Return [x, y] of the center of cell containing provided text 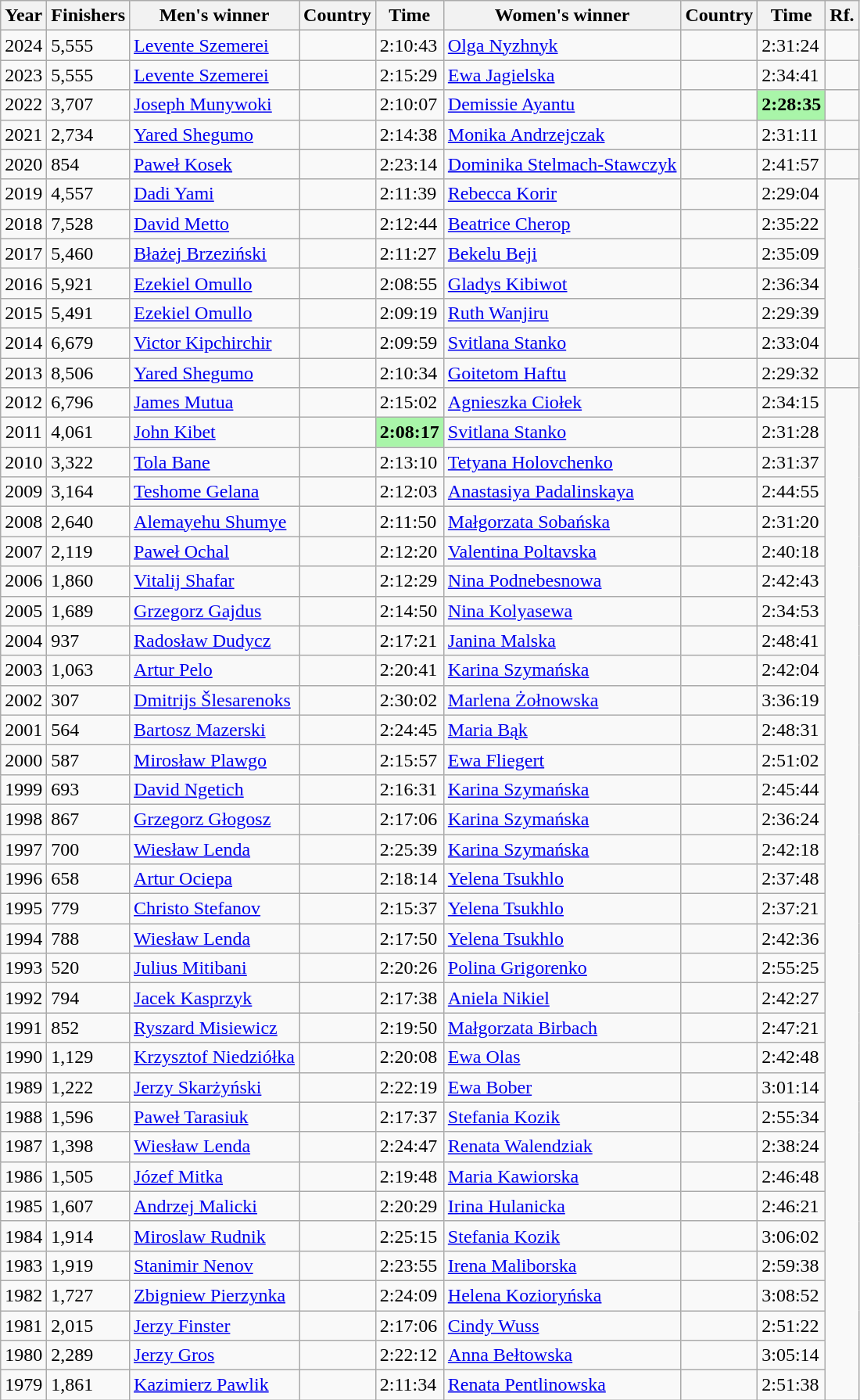
2:28:35 [791, 105]
794 [88, 998]
1990 [23, 1057]
852 [88, 1028]
2002 [23, 700]
2017 [23, 253]
587 [88, 759]
Polina Grigorenko [562, 968]
2:18:14 [410, 879]
2022 [23, 105]
3:05:14 [791, 1355]
Paweł Tarasiuk [214, 1117]
2:20:08 [410, 1057]
2007 [23, 551]
1,689 [88, 611]
Dadi Yami [214, 194]
2:47:21 [791, 1028]
2:22:12 [410, 1355]
2:42:48 [791, 1057]
1979 [23, 1385]
2:19:50 [410, 1028]
2:25:15 [410, 1236]
Ryszard Misiewicz [214, 1028]
Jacek Kasprzyk [214, 998]
Monika Andrzejczak [562, 135]
2014 [23, 343]
2:35:09 [791, 253]
2,734 [88, 135]
564 [88, 730]
2:20:26 [410, 968]
2:51:02 [791, 759]
854 [88, 164]
2:17:21 [410, 641]
2:15:57 [410, 759]
2:11:50 [410, 522]
307 [88, 700]
Finishers [88, 16]
1998 [23, 819]
2:12:44 [410, 224]
2:29:04 [791, 194]
2:23:55 [410, 1265]
Andrzej Malicki [214, 1206]
1,727 [88, 1295]
2008 [23, 522]
Joseph Munywoki [214, 105]
Victor Kipchirchir [214, 343]
1,505 [88, 1176]
1994 [23, 939]
Artur Pelo [214, 670]
1989 [23, 1087]
2:31:28 [791, 433]
4,557 [88, 194]
3:01:14 [791, 1087]
3,322 [88, 462]
Zbigniew Pierzynka [214, 1295]
Anna Bełtowska [562, 1355]
2:11:27 [410, 253]
Ruth Wanjiru [562, 313]
2:41:57 [791, 164]
Teshome Gelana [214, 492]
Paweł Ochal [214, 551]
Renata Pentlinowska [562, 1385]
2:44:55 [791, 492]
8,506 [88, 373]
David Metto [214, 224]
2:08:17 [410, 433]
1993 [23, 968]
2:55:25 [791, 968]
2:31:37 [791, 462]
2:11:39 [410, 194]
2:37:48 [791, 879]
Julius Mitibani [214, 968]
Małgorzata Birbach [562, 1028]
2:51:22 [791, 1326]
Miroslaw Rudnik [214, 1236]
2011 [23, 433]
2:15:37 [410, 909]
1,063 [88, 670]
2:37:21 [791, 909]
Year [23, 16]
Artur Ociepa [214, 879]
1,607 [88, 1206]
Valentina Poltavska [562, 551]
2009 [23, 492]
2:17:38 [410, 998]
2:10:43 [410, 45]
Christo Stefanov [214, 909]
Stanimir Nenov [214, 1265]
2:15:29 [410, 75]
1,129 [88, 1057]
693 [88, 789]
Aniela Nikiel [562, 998]
Paweł Kosek [214, 164]
6,679 [88, 343]
Goitetom Haftu [562, 373]
2:20:29 [410, 1206]
2:30:02 [410, 700]
Maria Bąk [562, 730]
2:13:10 [410, 462]
788 [88, 939]
2:42:36 [791, 939]
2020 [23, 164]
2:35:22 [791, 224]
Irena Maliborska [562, 1265]
937 [88, 641]
2010 [23, 462]
2:48:41 [791, 641]
3:06:02 [791, 1236]
2:38:24 [791, 1147]
3:08:52 [791, 1295]
2:40:18 [791, 551]
779 [88, 909]
6,796 [88, 403]
Radosław Dudycz [214, 641]
2:42:27 [791, 998]
Agnieszka Ciołek [562, 403]
2:17:37 [410, 1117]
1,398 [88, 1147]
1982 [23, 1295]
2015 [23, 313]
Grzegorz Głogosz [214, 819]
Dmitrijs Šlesarenoks [214, 700]
2:10:34 [410, 373]
2:59:38 [791, 1265]
2:51:38 [791, 1385]
1997 [23, 849]
Renata Walendziak [562, 1147]
Ewa Bober [562, 1087]
1980 [23, 1355]
2021 [23, 135]
2:24:47 [410, 1147]
2:08:55 [410, 283]
2:36:24 [791, 819]
5,491 [88, 313]
2:12:03 [410, 492]
1992 [23, 998]
2:45:44 [791, 789]
2016 [23, 283]
Beatrice Cherop [562, 224]
2:09:59 [410, 343]
2005 [23, 611]
Bekelu Beji [562, 253]
Kazimierz Pawlik [214, 1385]
3,164 [88, 492]
1985 [23, 1206]
867 [88, 819]
2:34:53 [791, 611]
Olga Nyzhnyk [562, 45]
1,914 [88, 1236]
2:55:34 [791, 1117]
2001 [23, 730]
1983 [23, 1265]
2:15:02 [410, 403]
1999 [23, 789]
2:14:38 [410, 135]
Jerzy Gros [214, 1355]
1988 [23, 1117]
2:34:15 [791, 403]
Helena Kozioryńska [562, 1295]
5,460 [88, 253]
Maria Kawiorska [562, 1176]
1981 [23, 1326]
Bartosz Mazerski [214, 730]
Demissie Ayantu [562, 105]
2:42:43 [791, 581]
1,596 [88, 1117]
2:31:24 [791, 45]
2:22:19 [410, 1087]
1995 [23, 909]
2:12:29 [410, 581]
3:36:19 [791, 700]
Alemayehu Shumye [214, 522]
Cindy Wuss [562, 1326]
2:46:48 [791, 1176]
James Mutua [214, 403]
2:24:09 [410, 1295]
2:24:45 [410, 730]
2:16:31 [410, 789]
2:12:20 [410, 551]
2019 [23, 194]
2012 [23, 403]
2:25:39 [410, 849]
2,640 [88, 522]
Tola Bane [214, 462]
3,707 [88, 105]
Vitalij Shafar [214, 581]
2:11:34 [410, 1385]
2:09:19 [410, 313]
2:42:04 [791, 670]
Rebecca Korir [562, 194]
Mirosław Plawgo [214, 759]
David Ngetich [214, 789]
Dominika Stelmach-Stawczyk [562, 164]
Marlena Żołnowska [562, 700]
2:29:32 [791, 373]
2:46:21 [791, 1206]
2:20:41 [410, 670]
2013 [23, 373]
2:33:04 [791, 343]
Irina Hulanicka [562, 1206]
2:34:41 [791, 75]
700 [88, 849]
2000 [23, 759]
7,528 [88, 224]
2003 [23, 670]
Krzysztof Niedziółka [214, 1057]
Ewa Fliegert [562, 759]
2:31:11 [791, 135]
Anastasiya Padalinskaya [562, 492]
Małgorzata Sobańska [562, 522]
2,015 [88, 1326]
1,222 [88, 1087]
Nina Podnebesnowa [562, 581]
2:36:34 [791, 283]
1,860 [88, 581]
Józef Mitka [214, 1176]
2:29:39 [791, 313]
2:17:50 [410, 939]
2024 [23, 45]
Ewa Olas [562, 1057]
2:31:20 [791, 522]
658 [88, 879]
2:19:48 [410, 1176]
Błażej Brzeziński [214, 253]
Rf. [842, 16]
520 [88, 968]
5,921 [88, 283]
1984 [23, 1236]
1991 [23, 1028]
1996 [23, 879]
Gladys Kibiwot [562, 283]
2:48:31 [791, 730]
2:10:07 [410, 105]
2,119 [88, 551]
Janina Malska [562, 641]
2023 [23, 75]
2004 [23, 641]
2:23:14 [410, 164]
2018 [23, 224]
Grzegorz Gajdus [214, 611]
2,289 [88, 1355]
2:14:50 [410, 611]
Jerzy Skarżyński [214, 1087]
Tetyana Holovchenko [562, 462]
4,061 [88, 433]
1986 [23, 1176]
1987 [23, 1147]
1,861 [88, 1385]
1,919 [88, 1265]
Women's winner [562, 16]
2:42:18 [791, 849]
Jerzy Finster [214, 1326]
Ewa Jagielska [562, 75]
Nina Kolyasewa [562, 611]
2006 [23, 581]
Men's winner [214, 16]
John Kibet [214, 433]
